Pinpoint the cell where the given text exists, returning its (x, y) midpoint coordinate. 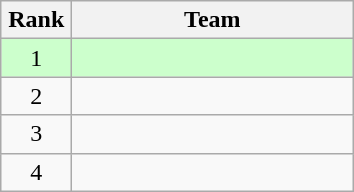
Team (212, 20)
2 (36, 96)
3 (36, 134)
1 (36, 58)
4 (36, 172)
Rank (36, 20)
